Search for the cell housing the specified text and yield its (X, Y) center coordinate. 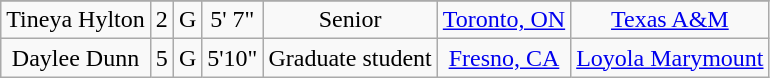
Texas A&M (670, 20)
Loyola Marymount (670, 58)
Toronto, ON (504, 20)
Graduate student (350, 58)
2 (162, 20)
5' 7" (232, 20)
5'10" (232, 58)
Fresno, CA (504, 58)
Tineya Hylton (76, 20)
Senior (350, 20)
Daylee Dunn (76, 58)
5 (162, 58)
